Detect which cell encompasses the target text, then output its [X, Y] center coordinate. 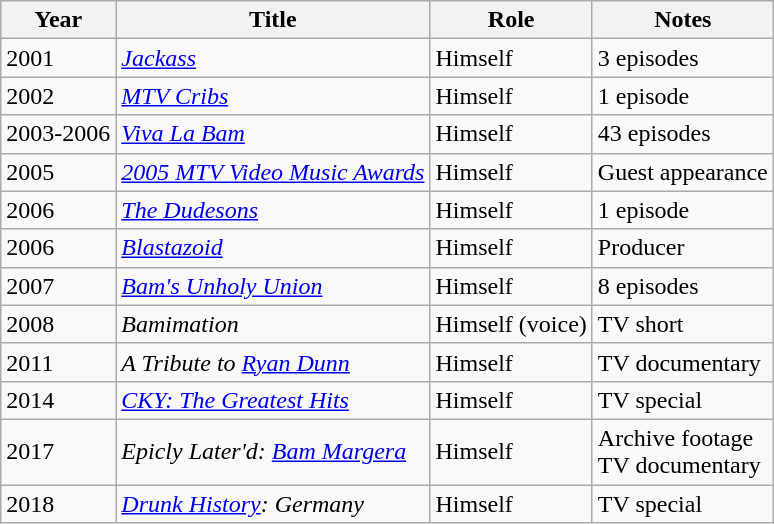
TV short [682, 324]
8 episodes [682, 286]
Year [58, 20]
MTV Cribs [273, 96]
2002 [58, 96]
Blastazoid [273, 248]
TV documentary [682, 362]
2014 [58, 400]
Jackass [273, 58]
Guest appearance [682, 172]
Viva La Bam [273, 134]
CKY: The Greatest Hits [273, 400]
The Dudesons [273, 210]
2017 [58, 452]
Drunk History: Germany [273, 503]
2005 MTV Video Music Awards [273, 172]
Epicly Later'd: Bam Margera [273, 452]
Producer [682, 248]
2001 [58, 58]
2003-2006 [58, 134]
2018 [58, 503]
43 episodes [682, 134]
2005 [58, 172]
Archive footageTV documentary [682, 452]
Role [511, 20]
2011 [58, 362]
Title [273, 20]
Bam's Unholy Union [273, 286]
2008 [58, 324]
3 episodes [682, 58]
Bamimation [273, 324]
Himself (voice) [511, 324]
2007 [58, 286]
Notes [682, 20]
A Tribute to Ryan Dunn [273, 362]
